Find where the given text appears and provide that cell's center as [X, Y] coordinate. 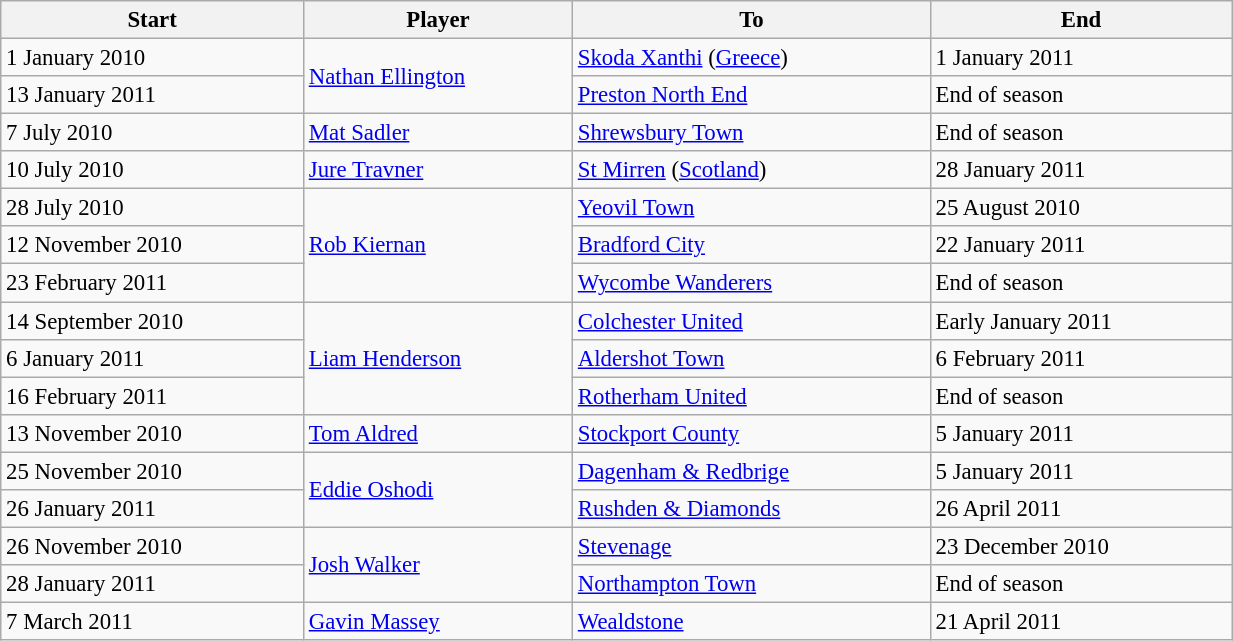
To [752, 20]
Yeovil Town [752, 208]
23 February 2011 [152, 283]
7 March 2011 [152, 621]
Rotherham United [752, 396]
Eddie Oshodi [438, 490]
Start [152, 20]
Skoda Xanthi (Greece) [752, 58]
Stevenage [752, 546]
Liam Henderson [438, 358]
1 January 2010 [152, 58]
Rob Kiernan [438, 246]
14 September 2010 [152, 321]
Wealdstone [752, 621]
Gavin Massey [438, 621]
6 January 2011 [152, 358]
Mat Sadler [438, 133]
Early January 2011 [1080, 321]
Player [438, 20]
6 February 2011 [1080, 358]
Nathan Ellington [438, 76]
Preston North End [752, 95]
End [1080, 20]
Josh Walker [438, 564]
25 November 2010 [152, 471]
26 April 2011 [1080, 509]
Rushden & Diamonds [752, 509]
1 January 2011 [1080, 58]
Shrewsbury Town [752, 133]
St Mirren (Scotland) [752, 170]
Colchester United [752, 321]
26 January 2011 [152, 509]
Dagenham & Redbrige [752, 471]
Northampton Town [752, 584]
21 April 2011 [1080, 621]
10 July 2010 [152, 170]
7 July 2010 [152, 133]
28 July 2010 [152, 208]
13 January 2011 [152, 95]
Stockport County [752, 433]
16 February 2011 [152, 396]
Tom Aldred [438, 433]
26 November 2010 [152, 546]
13 November 2010 [152, 433]
Aldershot Town [752, 358]
Wycombe Wanderers [752, 283]
Bradford City [752, 245]
23 December 2010 [1080, 546]
25 August 2010 [1080, 208]
22 January 2011 [1080, 245]
Jure Travner [438, 170]
12 November 2010 [152, 245]
